Find where the given text appears and provide that cell's center as [X, Y] coordinate. 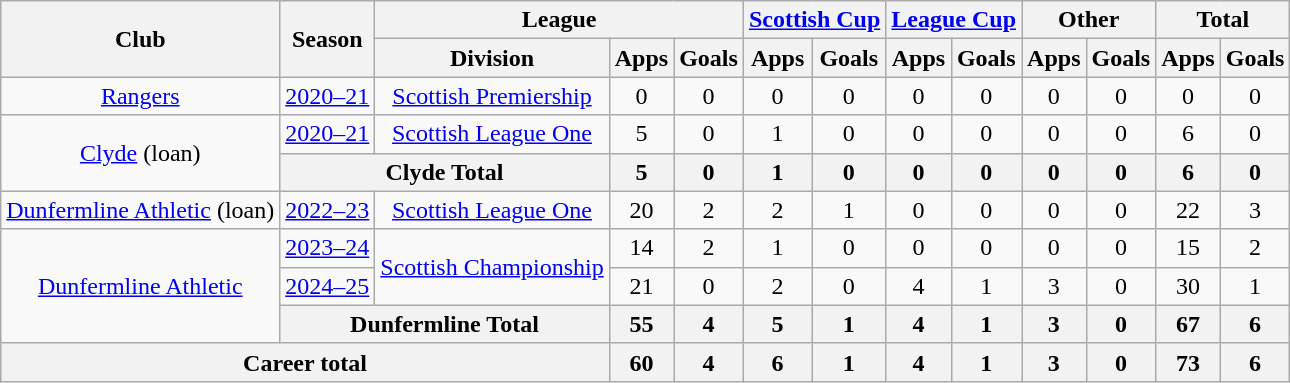
Rangers [140, 96]
Scottish Cup [814, 20]
2024–25 [328, 286]
Other [1089, 20]
2023–24 [328, 248]
League Cup [954, 20]
Clyde Total [444, 172]
Clyde (loan) [140, 153]
14 [641, 248]
15 [1188, 248]
22 [1188, 210]
Club [140, 39]
Career total [305, 362]
2022–23 [328, 210]
73 [1188, 362]
20 [641, 210]
30 [1188, 286]
League [560, 20]
55 [641, 324]
Dunfermline Total [444, 324]
Season [328, 39]
60 [641, 362]
Dunfermline Athletic [140, 286]
67 [1188, 324]
21 [641, 286]
Scottish Premiership [492, 96]
Division [492, 58]
Scottish Championship [492, 267]
Dunfermline Athletic (loan) [140, 210]
Total [1223, 20]
